Identify which cell holds the provided text, then report its (x, y) central coordinate. 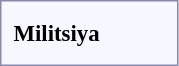
Militsiya (56, 33)
